Output the (X, Y) coordinate of the center of the cell containing the given text.  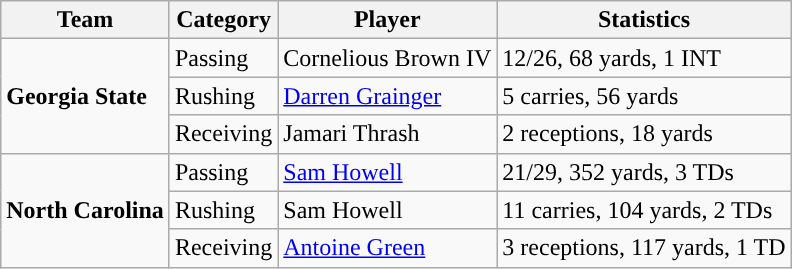
Player (388, 20)
12/26, 68 yards, 1 INT (644, 58)
21/29, 352 yards, 3 TDs (644, 172)
Category (223, 20)
North Carolina (86, 210)
Team (86, 20)
Statistics (644, 20)
2 receptions, 18 yards (644, 134)
11 carries, 104 yards, 2 TDs (644, 210)
Jamari Thrash (388, 134)
Antoine Green (388, 248)
Darren Grainger (388, 96)
Georgia State (86, 96)
Cornelious Brown IV (388, 58)
3 receptions, 117 yards, 1 TD (644, 248)
5 carries, 56 yards (644, 96)
